Return [x, y] of the center of cell containing provided text 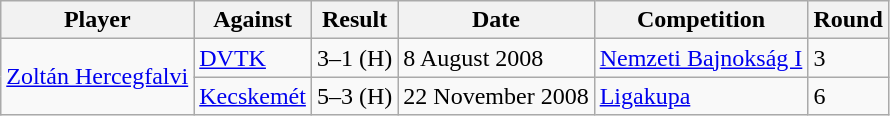
Against [253, 20]
Kecskemét [253, 96]
Competition [701, 20]
3–1 (H) [354, 58]
Zoltán Hercegfalvi [98, 77]
Player [98, 20]
5–3 (H) [354, 96]
Ligakupa [701, 96]
3 [848, 58]
Nemzeti Bajnokság I [701, 58]
DVTK [253, 58]
Result [354, 20]
Round [848, 20]
Date [496, 20]
8 August 2008 [496, 58]
22 November 2008 [496, 96]
6 [848, 96]
